Return (X, Y) of the center of cell containing provided text 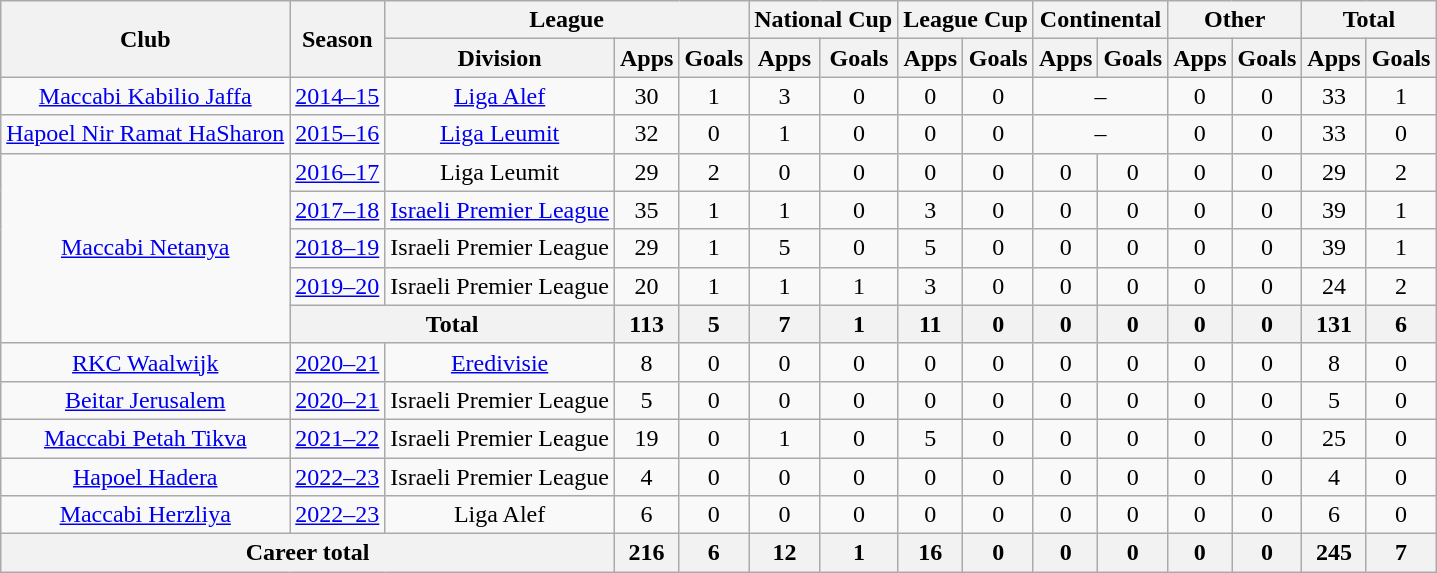
Beitar Jerusalem (146, 400)
Season (338, 39)
Club (146, 39)
Maccabi Netanya (146, 248)
League (567, 20)
Maccabi Herzliya (146, 515)
RKC Waalwijk (146, 362)
11 (930, 324)
Hapoel Nir Ramat HaSharon (146, 134)
Maccabi Kabilio Jaffa (146, 96)
League Cup (966, 20)
30 (646, 96)
Other (1235, 20)
National Cup (824, 20)
20 (646, 286)
Career total (308, 553)
Maccabi Petah Tikva (146, 438)
Division (500, 58)
Continental (1100, 20)
131 (1334, 324)
19 (646, 438)
2015–16 (338, 134)
2016–17 (338, 172)
16 (930, 553)
245 (1334, 553)
2018–19 (338, 248)
12 (785, 553)
2019–20 (338, 286)
Hapoel Hadera (146, 477)
Eredivisie (500, 362)
2021–22 (338, 438)
113 (646, 324)
2017–18 (338, 210)
2014–15 (338, 96)
32 (646, 134)
216 (646, 553)
24 (1334, 286)
35 (646, 210)
25 (1334, 438)
